Output the [x, y] coordinate of the center of the cell containing the given text.  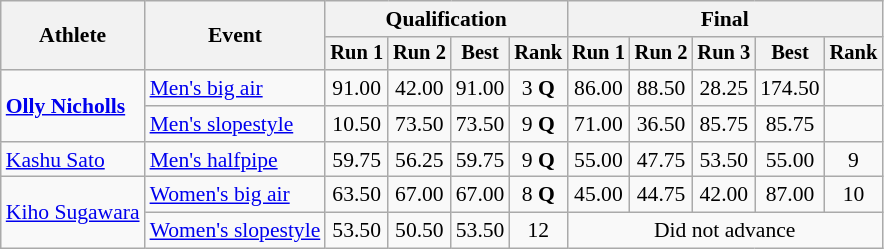
28.25 [724, 88]
36.50 [662, 124]
50.50 [420, 231]
Women's big air [236, 195]
Final [724, 19]
12 [538, 231]
56.25 [420, 160]
Run 3 [724, 54]
Kashu Sato [73, 160]
Did not advance [724, 231]
Qualification [446, 19]
Kiho Sugawara [73, 212]
86.00 [598, 88]
Men's big air [236, 88]
Men's slopestyle [236, 124]
45.00 [598, 195]
63.50 [356, 195]
3 Q [538, 88]
88.50 [662, 88]
8 Q [538, 195]
71.00 [598, 124]
Olly Nicholls [73, 106]
47.75 [662, 160]
87.00 [790, 195]
Men's halfpipe [236, 160]
10.50 [356, 124]
10 [854, 195]
174.50 [790, 88]
9 [854, 160]
Athlete [73, 36]
Women's slopestyle [236, 231]
Event [236, 36]
44.75 [662, 195]
